Find where the given text appears and provide that cell's center as (x, y) coordinate. 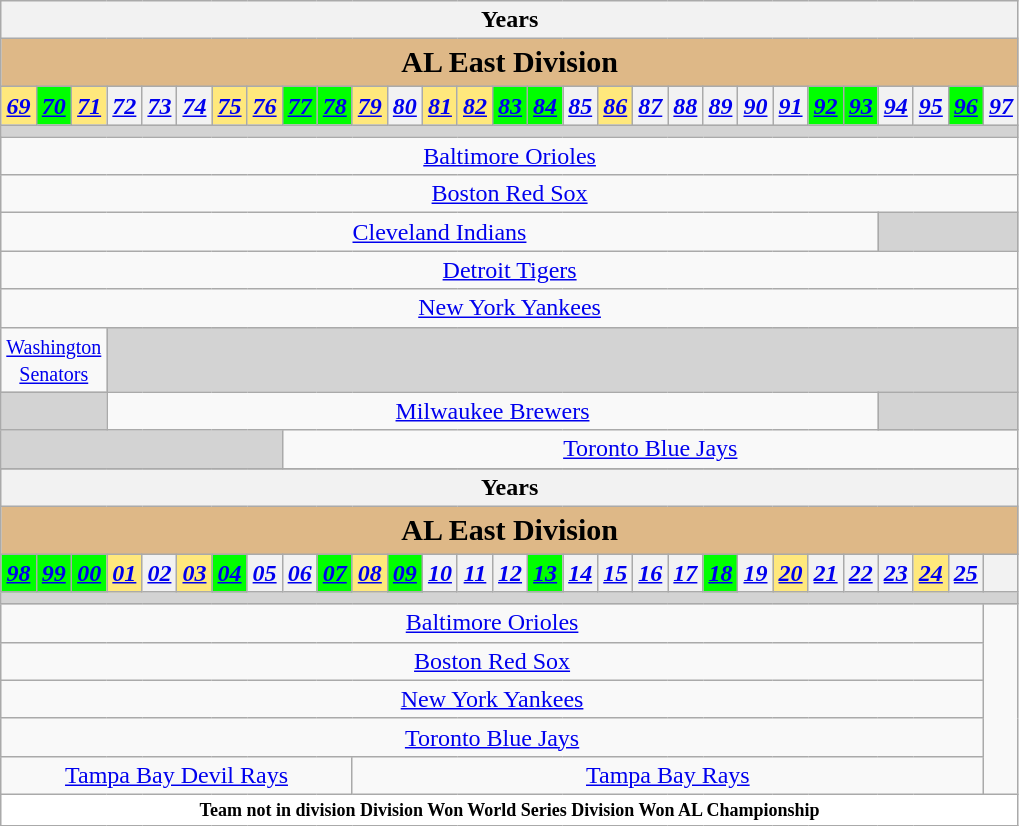
90 (756, 106)
01 (124, 573)
24 (930, 573)
25 (966, 573)
91 (790, 106)
Detroit Tigers (510, 270)
00 (88, 573)
86 (616, 106)
14 (580, 573)
81 (440, 106)
80 (404, 106)
21 (826, 573)
84 (546, 106)
Tampa Bay Devil Rays (177, 775)
89 (720, 106)
02 (160, 573)
71 (88, 106)
97 (1000, 106)
23 (896, 573)
72 (124, 106)
Tampa Bay Rays (668, 775)
87 (650, 106)
92 (826, 106)
Cleveland Indians (440, 232)
93 (860, 106)
16 (650, 573)
06 (300, 573)
77 (300, 106)
12 (510, 573)
09 (404, 573)
94 (896, 106)
73 (160, 106)
Milwaukee Brewers (492, 411)
95 (930, 106)
75 (230, 106)
Team not in division Division Won World Series Division Won AL Championship (510, 810)
08 (370, 573)
WashingtonSenators (54, 360)
13 (546, 573)
18 (720, 573)
78 (334, 106)
20 (790, 573)
69 (18, 106)
19 (756, 573)
07 (334, 573)
88 (686, 106)
03 (194, 573)
17 (686, 573)
74 (194, 106)
98 (18, 573)
10 (440, 573)
85 (580, 106)
15 (616, 573)
99 (54, 573)
11 (474, 573)
76 (264, 106)
22 (860, 573)
96 (966, 106)
79 (370, 106)
82 (474, 106)
83 (510, 106)
04 (230, 573)
70 (54, 106)
05 (264, 573)
